Search for the cell housing the specified text and yield its (X, Y) center coordinate. 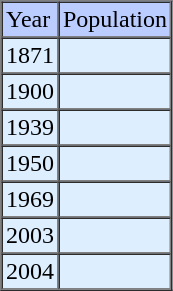
1939 (30, 128)
2003 (30, 236)
1969 (30, 200)
1900 (30, 92)
2004 (30, 272)
1871 (30, 56)
Year (30, 20)
1950 (30, 164)
Population (114, 20)
